Pinpoint the cell where the given text exists, returning its [x, y] midpoint coordinate. 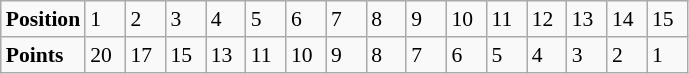
Points [43, 55]
12 [547, 19]
Position [43, 19]
14 [627, 19]
17 [145, 55]
20 [105, 55]
